Provide the (x, y) coordinate of the cell's center where the given text is located.  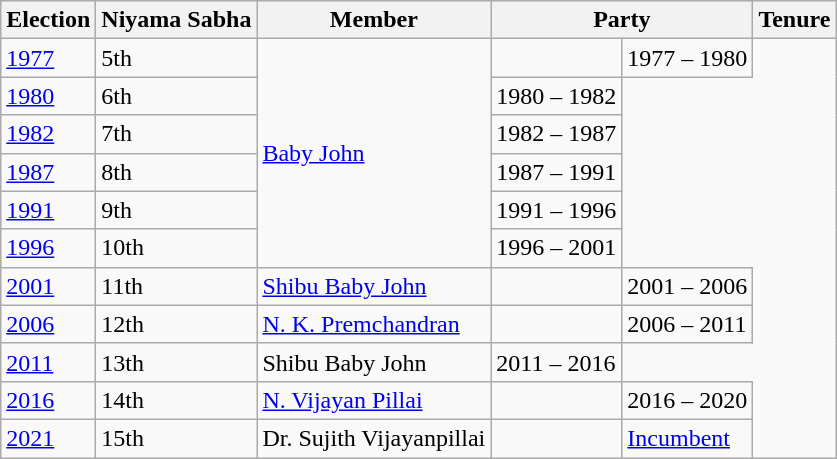
Baby John (374, 153)
1987 – 1991 (556, 172)
Incumbent (688, 438)
5th (176, 58)
2016 – 2020 (688, 400)
2001 – 2006 (688, 286)
13th (176, 362)
N. Vijayan Pillai (374, 400)
2011 (48, 362)
1996 – 2001 (556, 248)
12th (176, 324)
1996 (48, 248)
8th (176, 172)
1980 (48, 96)
Party (622, 20)
2001 (48, 286)
6th (176, 96)
N. K. Premchandran (374, 324)
Dr. Sujith Vijayanpillai (374, 438)
10th (176, 248)
1980 – 1982 (556, 96)
15th (176, 438)
1982 – 1987 (556, 134)
1991 (48, 210)
14th (176, 400)
2011 – 2016 (556, 362)
1982 (48, 134)
9th (176, 210)
2006 (48, 324)
7th (176, 134)
Member (374, 20)
1977 (48, 58)
2006 – 2011 (688, 324)
2021 (48, 438)
2016 (48, 400)
1991 – 1996 (556, 210)
Tenure (794, 20)
11th (176, 286)
1987 (48, 172)
Niyama Sabha (176, 20)
Election (48, 20)
1977 – 1980 (688, 58)
